Detect which cell encompasses the target text, then output its [X, Y] center coordinate. 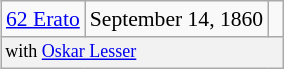
with Oskar Lesser [142, 52]
62 Erato [43, 19]
September 14, 1860 [176, 19]
